Capture the cell that displays the provided text and extract its [x, y] central coordinate. 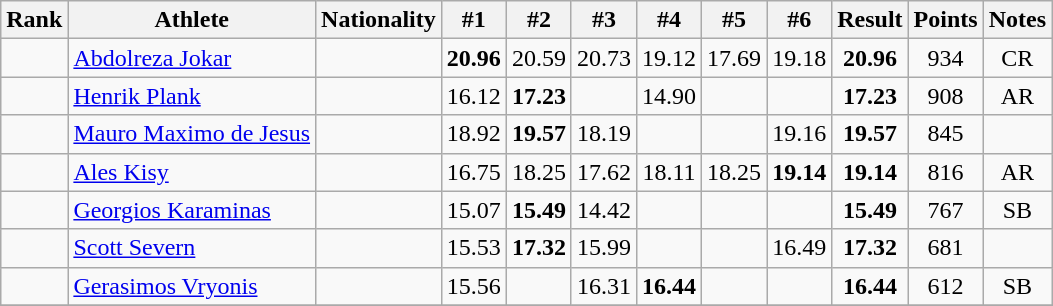
934 [946, 58]
Mauro Maximo de Jesus [192, 134]
14.42 [604, 210]
Athlete [192, 20]
Ales Kisy [192, 172]
Gerasimos Vryonis [192, 286]
816 [946, 172]
#4 [668, 20]
16.12 [474, 96]
18.92 [474, 134]
845 [946, 134]
18.11 [668, 172]
Notes [1017, 20]
681 [946, 248]
Georgios Karaminas [192, 210]
CR [1017, 58]
767 [946, 210]
Abdolreza Jokar [192, 58]
Rank [34, 20]
#6 [800, 20]
Nationality [379, 20]
16.31 [604, 286]
Points [946, 20]
20.59 [538, 58]
16.75 [474, 172]
Henrik Plank [192, 96]
15.53 [474, 248]
16.49 [800, 248]
19.16 [800, 134]
20.73 [604, 58]
612 [946, 286]
14.90 [668, 96]
Scott Severn [192, 248]
17.62 [604, 172]
17.69 [734, 58]
15.56 [474, 286]
#1 [474, 20]
18.19 [604, 134]
19.12 [668, 58]
#5 [734, 20]
15.07 [474, 210]
19.18 [800, 58]
908 [946, 96]
15.99 [604, 248]
Result [870, 20]
#2 [538, 20]
#3 [604, 20]
